Output the (X, Y) coordinate of the center of the cell containing the given text.  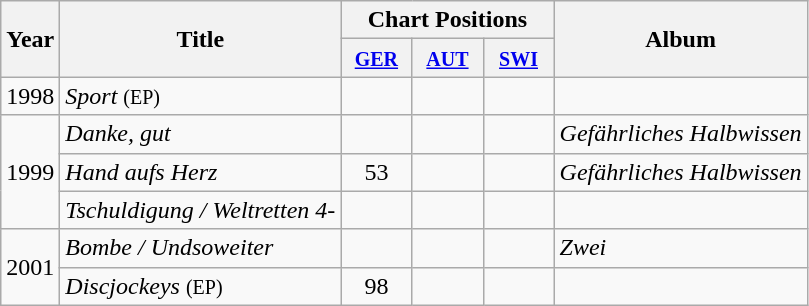
AUT (448, 58)
1998 (30, 96)
Album (680, 39)
Tschuldigung / Weltretten 4- (200, 210)
Discjockeys (EP) (200, 286)
Bombe / Undsoweiter (200, 248)
Year (30, 39)
GER (376, 58)
Zwei (680, 248)
2001 (30, 267)
Title (200, 39)
Danke, gut (200, 134)
SWI (518, 58)
Chart Positions (448, 20)
1999 (30, 172)
Hand aufs Herz (200, 172)
Sport (EP) (200, 96)
53 (376, 172)
98 (376, 286)
